Detect which cell encompasses the target text, then output its (x, y) center coordinate. 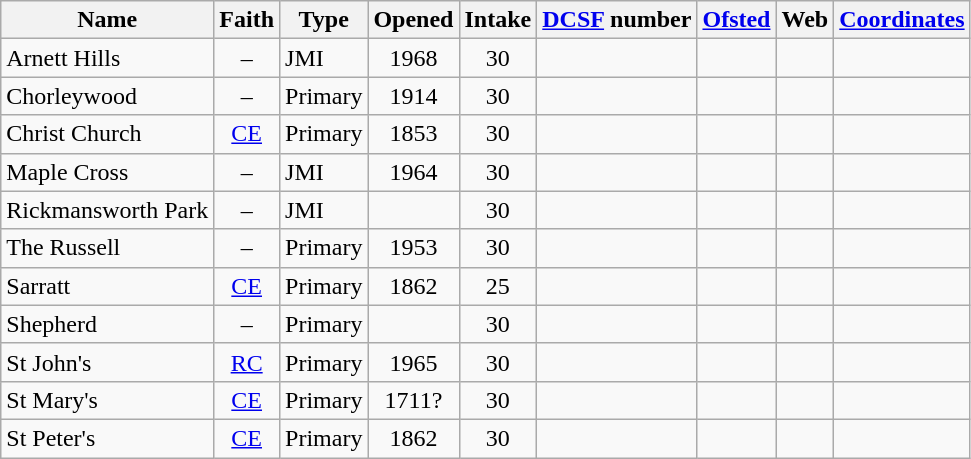
1964 (414, 172)
Intake (498, 20)
Arnett Hills (108, 58)
St Peter's (108, 438)
Christ Church (108, 134)
Maple Cross (108, 172)
St Mary's (108, 400)
Faith (247, 20)
RC (247, 362)
1914 (414, 96)
1711? (414, 400)
25 (498, 286)
St John's (108, 362)
1953 (414, 248)
Web (805, 20)
Sarratt (108, 286)
Shepherd (108, 324)
1965 (414, 362)
Coordinates (902, 20)
Chorleywood (108, 96)
1968 (414, 58)
Opened (414, 20)
1853 (414, 134)
DCSF number (617, 20)
Name (108, 20)
Type (324, 20)
Rickmansworth Park (108, 210)
The Russell (108, 248)
Ofsted (736, 20)
